Output the [X, Y] coordinate of the center of the cell containing the given text.  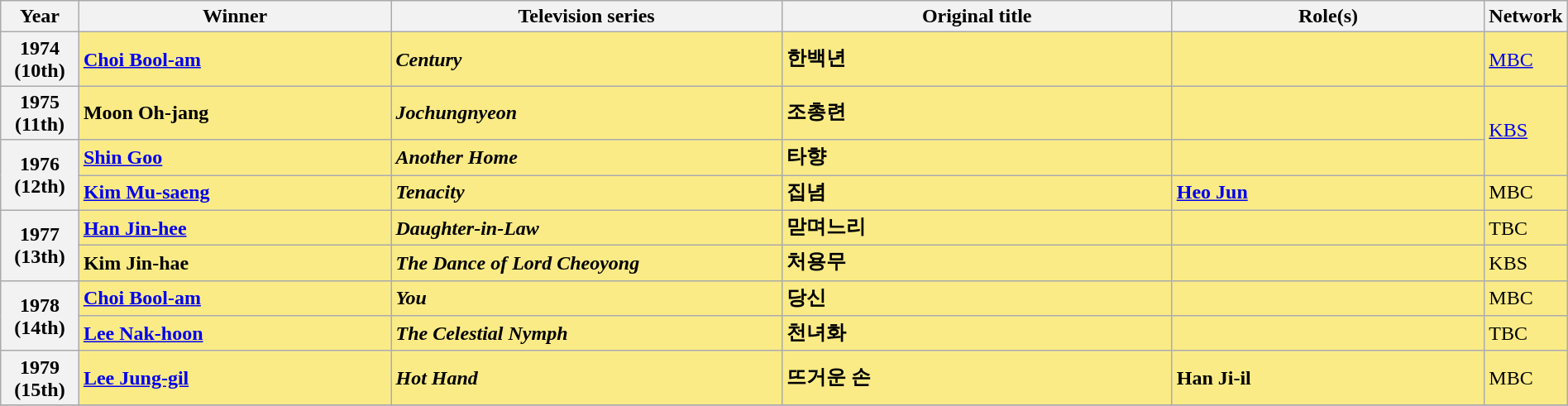
Tenacity [586, 193]
1974(10th) [40, 60]
Han Jin-hee [235, 228]
천녀화 [977, 334]
Winner [235, 17]
Han Ji-il [1328, 377]
Jochungnyeon [586, 112]
Moon Oh-jang [235, 112]
Role(s) [1328, 17]
1979(15th) [40, 377]
1978(14th) [40, 316]
1976(12th) [40, 175]
Kim Mu-saeng [235, 193]
Hot Hand [586, 377]
뜨거운 손 [977, 377]
Daughter-in-Law [586, 228]
Century [586, 60]
Network [1526, 17]
The Dance of Lord Cheoyong [586, 263]
타향 [977, 157]
Heo Jun [1328, 193]
Another Home [586, 157]
조총련 [977, 112]
집념 [977, 193]
Original title [977, 17]
Year [40, 17]
한백년 [977, 60]
당신 [977, 298]
맏며느리 [977, 228]
Lee Jung-gil [235, 377]
Television series [586, 17]
The Celestial Nymph [586, 334]
Shin Goo [235, 157]
Lee Nak-hoon [235, 334]
1977(13th) [40, 245]
1975(11th) [40, 112]
Kim Jin-hae [235, 263]
처용무 [977, 263]
You [586, 298]
